Find where the given text appears and provide that cell's center as (X, Y) coordinate. 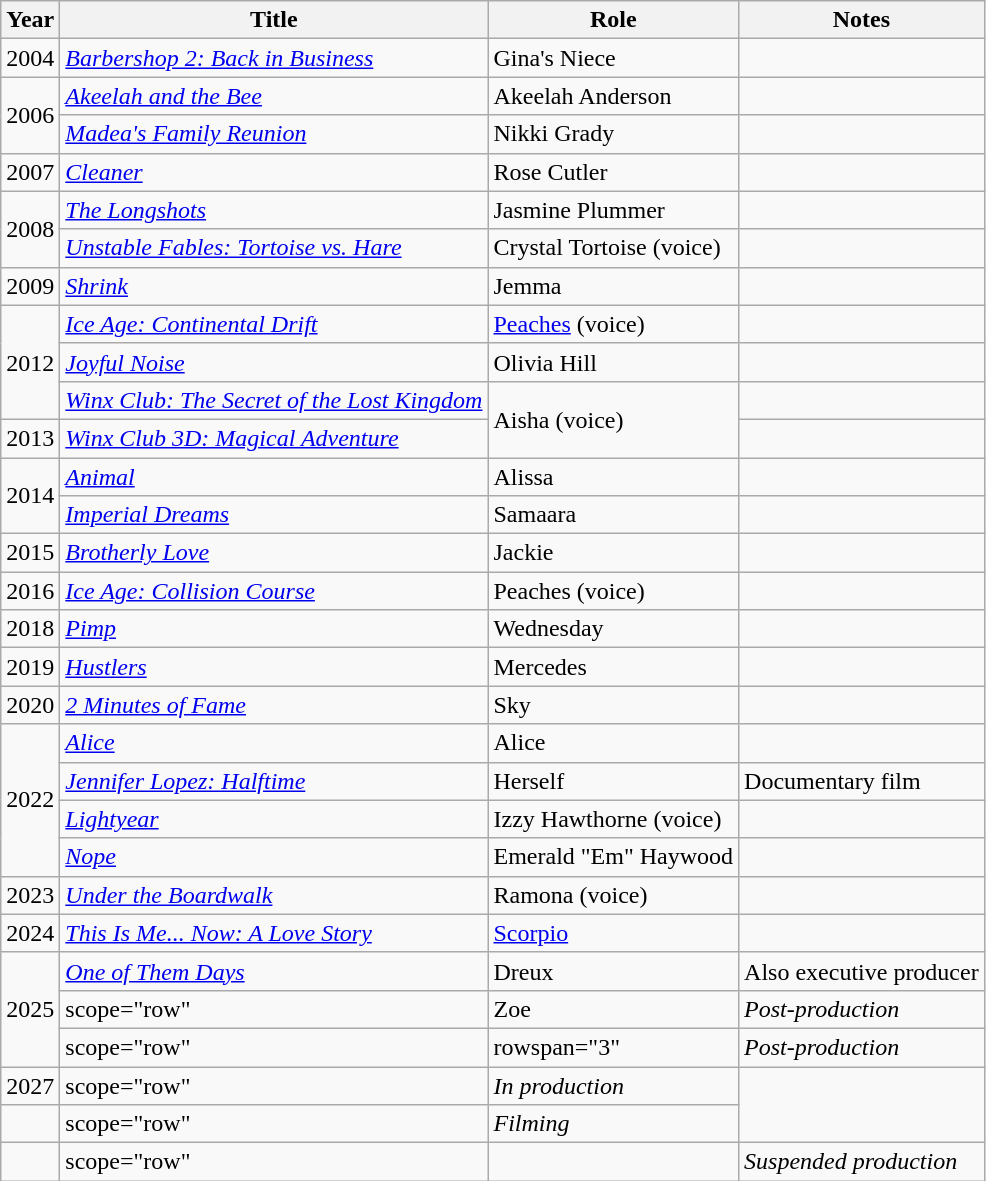
Winx Club: The Secret of the Lost Kingdom (274, 400)
Shrink (274, 286)
The Longshots (274, 210)
Cleaner (274, 172)
Rose Cutler (614, 172)
Ramona (voice) (614, 895)
2022 (30, 800)
Hustlers (274, 667)
2024 (30, 933)
2023 (30, 895)
2006 (30, 115)
Jasmine Plummer (614, 210)
Year (30, 20)
2014 (30, 496)
Scorpio (614, 933)
2004 (30, 58)
Herself (614, 781)
Jennifer Lopez: Halftime (274, 781)
One of Them Days (274, 971)
Ice Age: Continental Drift (274, 324)
Akeelah Anderson (614, 96)
2007 (30, 172)
Sky (614, 705)
2012 (30, 362)
Winx Club 3D: Magical Adventure (274, 438)
Also executive producer (862, 971)
Imperial Dreams (274, 515)
Crystal Tortoise (voice) (614, 248)
2025 (30, 1009)
Barbershop 2: Back in Business (274, 58)
Olivia Hill (614, 362)
Izzy Hawthorne (voice) (614, 819)
Aisha (voice) (614, 419)
Brotherly Love (274, 553)
Akeelah and the Bee (274, 96)
Unstable Fables: Tortoise vs. Hare (274, 248)
Pimp (274, 629)
Joyful Noise (274, 362)
2015 (30, 553)
Jackie (614, 553)
Suspended production (862, 1162)
Dreux (614, 971)
Under the Boardwalk (274, 895)
Notes (862, 20)
This Is Me... Now: A Love Story (274, 933)
Nikki Grady (614, 134)
Animal (274, 477)
2020 (30, 705)
Madea's Family Reunion (274, 134)
2018 (30, 629)
Title (274, 20)
2008 (30, 229)
Mercedes (614, 667)
Zoe (614, 1009)
2027 (30, 1085)
Jemma (614, 286)
Filming (614, 1124)
Wednesday (614, 629)
2009 (30, 286)
rowspan="3" (614, 1047)
2019 (30, 667)
Role (614, 20)
Nope (274, 857)
2 Minutes of Fame (274, 705)
Documentary film (862, 781)
2016 (30, 591)
In production (614, 1085)
Gina's Niece (614, 58)
Alissa (614, 477)
Emerald "Em" Haywood (614, 857)
Lightyear (274, 819)
Samaara (614, 515)
Ice Age: Collision Course (274, 591)
2013 (30, 438)
